Determine the (X, Y) coordinate at the center of the cell enclosing the given text.  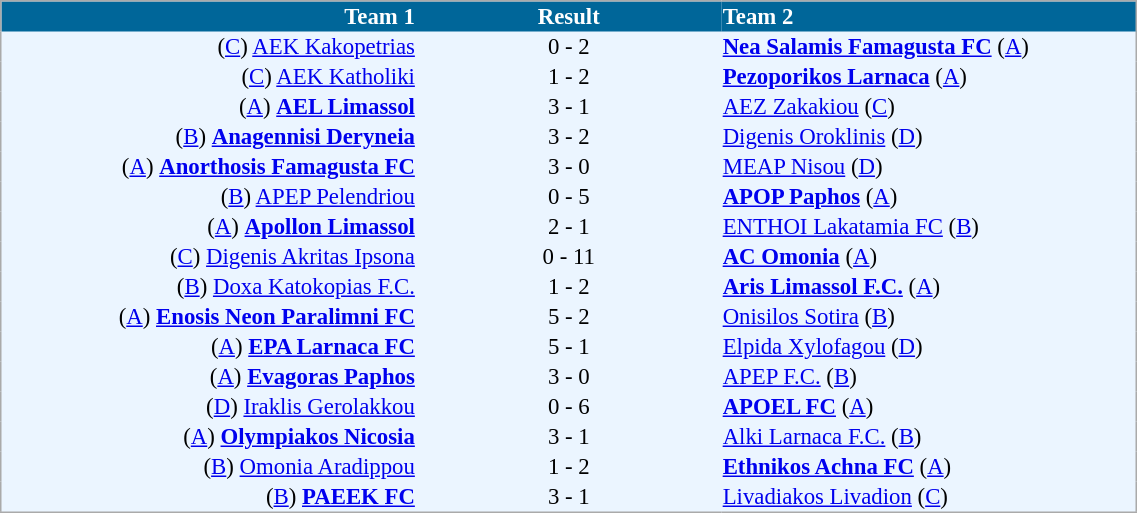
Livadiakos Livadion (C) (929, 497)
0 - 6 (568, 407)
(A) EPA Larnaca FC (209, 347)
5 - 1 (568, 347)
(B) Doxa Katokopias F.C. (209, 287)
(A) Anorthosis Famagusta FC (209, 167)
APOEL FC (A) (929, 407)
(A) Enosis Neon Paralimni FC (209, 317)
Alki Larnaca F.C. (B) (929, 437)
Team 1 (209, 16)
5 - 2 (568, 317)
APOP Paphos (A) (929, 197)
(C) Digenis Akritas Ipsona (209, 257)
0 - 2 (568, 47)
MEAP Nisou (D) (929, 167)
(A) AEL Limassol (209, 107)
Team 2 (929, 16)
3 - 2 (568, 137)
(B) APEP Pelendriou (209, 197)
Nea Salamis Famagusta FC (A) (929, 47)
ENTHOI Lakatamia FC (B) (929, 227)
(A) Apollon Limassol (209, 227)
(A) Olympiakos Nicosia (209, 437)
2 - 1 (568, 227)
(C) AEK Kakopetrias (209, 47)
(B) Anagennisi Deryneia (209, 137)
Result (568, 16)
(A) Evagoras Paphos (209, 377)
APEP F.C. (B) (929, 377)
Aris Limassol F.C. (A) (929, 287)
Pezoporikos Larnaca (A) (929, 77)
Onisilos Sotira (B) (929, 317)
Elpida Xylofagou (D) (929, 347)
AEZ Zakakiou (C) (929, 107)
Ethnikos Achna FC (A) (929, 467)
(D) Iraklis Gerolakkou (209, 407)
(B) PAEEK FC (209, 497)
Digenis Oroklinis (D) (929, 137)
0 - 11 (568, 257)
AC Omonia (A) (929, 257)
(B) Omonia Aradippou (209, 467)
(C) AEK Katholiki (209, 77)
0 - 5 (568, 197)
